Extract the (X, Y) coordinate from the center of the cell holding the provided text.  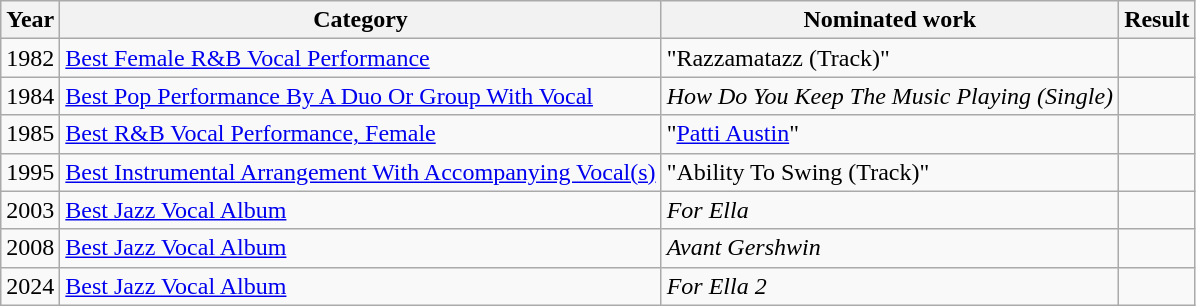
2008 (30, 248)
1985 (30, 134)
Best Instrumental Arrangement With Accompanying Vocal(s) (360, 172)
Category (360, 20)
Avant Gershwin (890, 248)
For Ella 2 (890, 286)
"Razzamatazz (Track)" (890, 58)
Nominated work (890, 20)
Result (1157, 20)
1982 (30, 58)
"Ability To Swing (Track)" (890, 172)
For Ella (890, 210)
1995 (30, 172)
2024 (30, 286)
Best R&B Vocal Performance, Female (360, 134)
2003 (30, 210)
1984 (30, 96)
Best Female R&B Vocal Performance (360, 58)
Year (30, 20)
"Patti Austin" (890, 134)
Best Pop Performance By A Duo Or Group With Vocal (360, 96)
How Do You Keep The Music Playing (Single) (890, 96)
